Output the [x, y] coordinate of the center of the cell containing the given text.  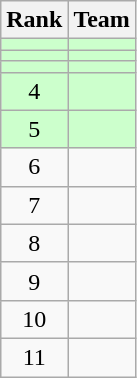
7 [34, 205]
8 [34, 243]
Rank [34, 20]
Team [102, 20]
9 [34, 281]
11 [34, 357]
5 [34, 129]
6 [34, 167]
4 [34, 91]
10 [34, 319]
